Determine the (x, y) coordinate at the center of the cell enclosing the given text.  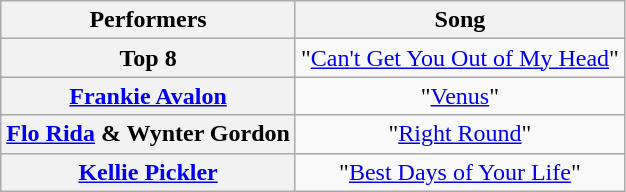
"Venus" (460, 96)
"Right Round" (460, 134)
"Can't Get You Out of My Head" (460, 58)
Top 8 (148, 58)
Kellie Pickler (148, 172)
Performers (148, 20)
"Best Days of Your Life" (460, 172)
Flo Rida & Wynter Gordon (148, 134)
Frankie Avalon (148, 96)
Song (460, 20)
